For the text-containing cell, return its midpoint in (X, Y) coordinate format. 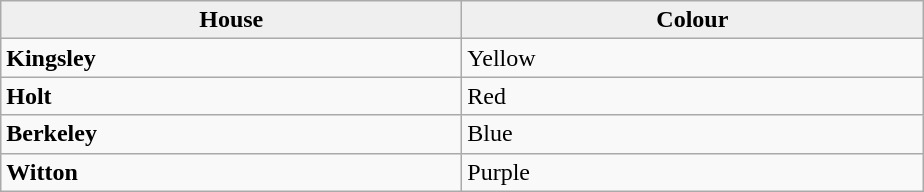
Witton (232, 172)
Kingsley (232, 58)
Blue (692, 134)
Colour (692, 20)
Yellow (692, 58)
House (232, 20)
Berkeley (232, 134)
Red (692, 96)
Holt (232, 96)
Purple (692, 172)
